Locate the cell with the specified text and output its (X, Y) center coordinate. 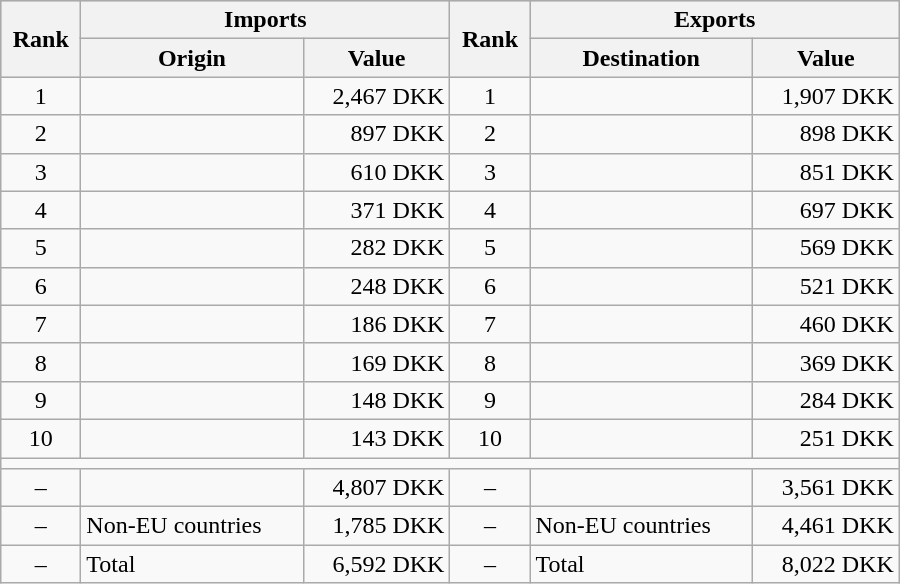
Imports (266, 20)
371 DKK (376, 210)
186 DKK (376, 324)
251 DKK (826, 438)
898 DKK (826, 134)
Destination (641, 58)
2,467 DKK (376, 96)
1,907 DKK (826, 96)
Exports (714, 20)
169 DKK (376, 362)
697 DKK (826, 210)
851 DKK (826, 172)
610 DKK (376, 172)
369 DKK (826, 362)
148 DKK (376, 400)
1,785 DKK (376, 526)
460 DKK (826, 324)
8,022 DKK (826, 564)
3,561 DKK (826, 488)
282 DKK (376, 248)
6,592 DKK (376, 564)
569 DKK (826, 248)
Origin (192, 58)
521 DKK (826, 286)
284 DKK (826, 400)
4,461 DKK (826, 526)
897 DKK (376, 134)
248 DKK (376, 286)
143 DKK (376, 438)
4,807 DKK (376, 488)
